Detect which cell encompasses the target text, then output its [x, y] center coordinate. 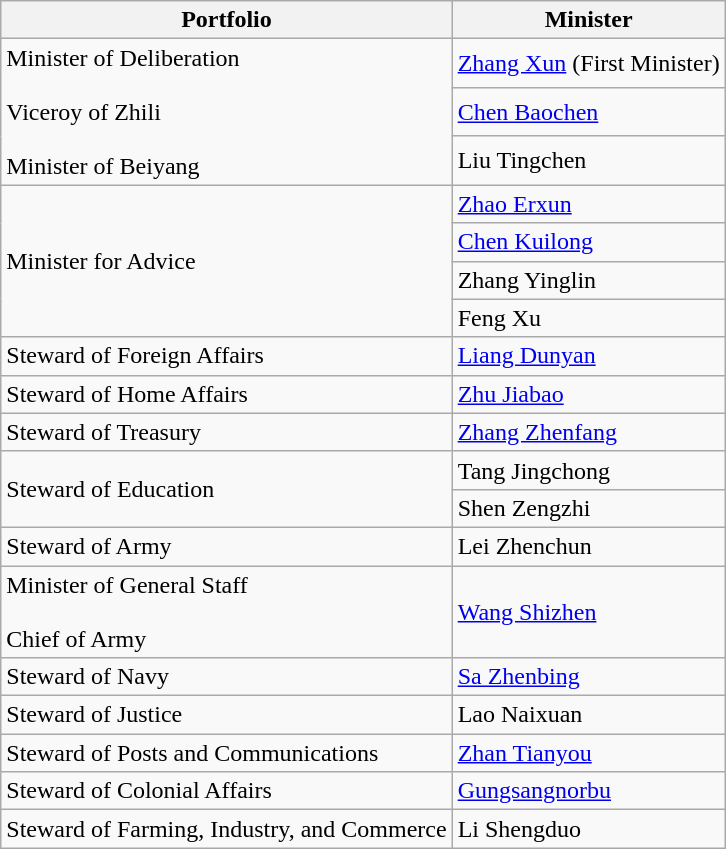
Portfolio [226, 20]
Steward of Treasury [226, 432]
Minister of General StaffChief of Army [226, 612]
Zhao Erxun [588, 204]
Minister of DeliberationViceroy of ZhiliMinister of Beiyang [226, 112]
Minister [588, 20]
Steward of Army [226, 546]
Minister for Advice [226, 261]
Lei Zhenchun [588, 546]
Steward of Justice [226, 715]
Chen Baochen [588, 112]
Zhan Tianyou [588, 753]
Shen Zengzhi [588, 508]
Liu Tingchen [588, 160]
Zhang Zhenfang [588, 432]
Steward of Home Affairs [226, 394]
Lao Naixuan [588, 715]
Steward of Education [226, 489]
Steward of Farming, Industry, and Commerce [226, 829]
Steward of Foreign Affairs [226, 356]
Sa Zhenbing [588, 677]
Feng Xu [588, 318]
Zhang Xun (First Minister) [588, 64]
Liang Dunyan [588, 356]
Gungsangnorbu [588, 791]
Chen Kuilong [588, 242]
Steward of Posts and Communications [226, 753]
Zhu Jiabao [588, 394]
Tang Jingchong [588, 470]
Steward of Colonial Affairs [226, 791]
Wang Shizhen [588, 612]
Steward of Navy [226, 677]
Zhang Yinglin [588, 280]
Li Shengduo [588, 829]
